Capture the cell that displays the provided text and extract its [x, y] central coordinate. 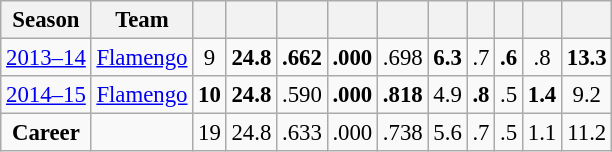
19 [210, 133]
Career [46, 133]
.590 [302, 95]
Season [46, 20]
.698 [403, 58]
2014–15 [46, 95]
.662 [302, 58]
11.2 [587, 133]
5.6 [448, 133]
.633 [302, 133]
6.3 [448, 58]
1.4 [542, 95]
9.2 [587, 95]
10 [210, 95]
Team [142, 20]
.738 [403, 133]
.6 [509, 58]
2013–14 [46, 58]
1.1 [542, 133]
9 [210, 58]
.818 [403, 95]
13.3 [587, 58]
4.9 [448, 95]
